From the cell containing the given text, extract its center point as (X, Y) coordinate. 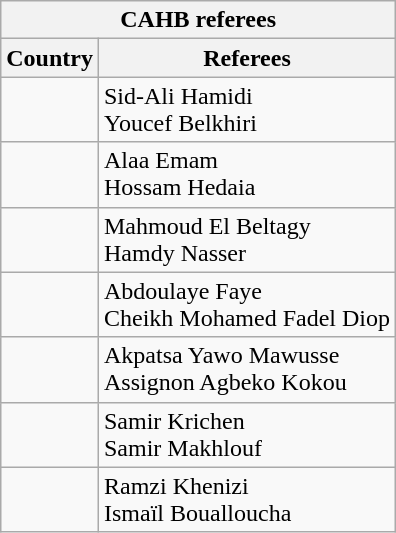
Akpatsa Yawo MawusseAssignon Agbeko Kokou (246, 370)
Referees (246, 58)
Alaa EmamHossam Hedaia (246, 174)
CAHB referees (198, 20)
Country (50, 58)
Mahmoud El BeltagyHamdy Nasser (246, 240)
Sid-Ali HamidiYoucef Belkhiri (246, 110)
Abdoulaye FayeCheikh Mohamed Fadel Diop (246, 304)
Samir KrichenSamir Makhlouf (246, 434)
Ramzi KheniziIsmaïl Boualloucha (246, 500)
